Extract the (x, y) coordinate from the center of the cell holding the provided text.  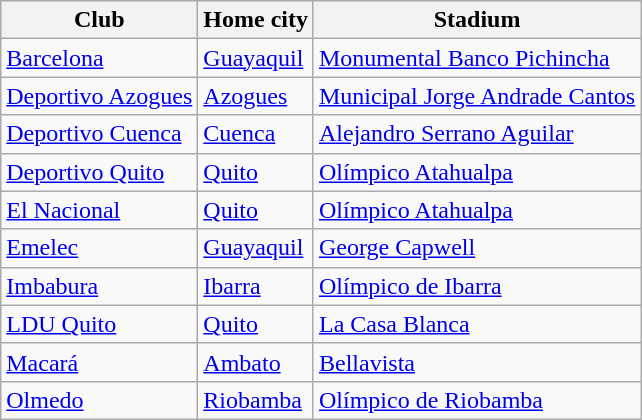
Cuenca (256, 134)
Stadium (476, 20)
La Casa Blanca (476, 324)
Bellavista (476, 362)
Club (100, 20)
Monumental Banco Pichincha (476, 58)
Barcelona (100, 58)
Ambato (256, 362)
Macará (100, 362)
George Capwell (476, 248)
Municipal Jorge Andrade Cantos (476, 96)
Emelec (100, 248)
Deportivo Cuenca (100, 134)
Ibarra (256, 286)
Olímpico de Riobamba (476, 400)
Deportivo Azogues (100, 96)
LDU Quito (100, 324)
Riobamba (256, 400)
Alejandro Serrano Aguilar (476, 134)
Home city (256, 20)
El Nacional (100, 210)
Olmedo (100, 400)
Olímpico de Ibarra (476, 286)
Deportivo Quito (100, 172)
Imbabura (100, 286)
Azogues (256, 96)
